For the text-containing cell, return its midpoint in (x, y) coordinate format. 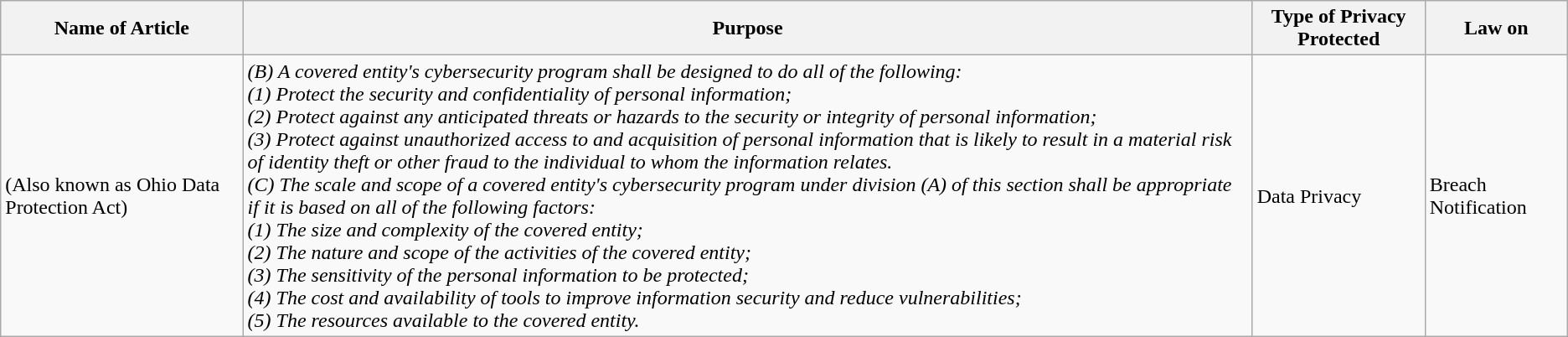
(Also known as Ohio Data Protection Act) (122, 196)
Purpose (747, 29)
Breach Notification (1496, 196)
Name of Article (122, 29)
Type of Privacy Protected (1338, 29)
Data Privacy (1338, 196)
Law on (1496, 29)
